Locate the cell with the specified text and output its (X, Y) center coordinate. 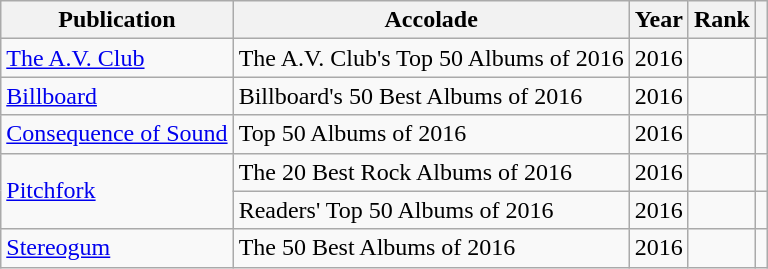
The 20 Best Rock Albums of 2016 (431, 172)
The A.V. Club's Top 50 Albums of 2016 (431, 58)
Billboard (117, 96)
Readers' Top 50 Albums of 2016 (431, 210)
Rank (722, 20)
Publication (117, 20)
Accolade (431, 20)
Consequence of Sound (117, 134)
Year (658, 20)
The A.V. Club (117, 58)
The 50 Best Albums of 2016 (431, 248)
Pitchfork (117, 191)
Stereogum (117, 248)
Billboard's 50 Best Albums of 2016 (431, 96)
Top 50 Albums of 2016 (431, 134)
